Pinpoint the cell where the given text exists, returning its [x, y] midpoint coordinate. 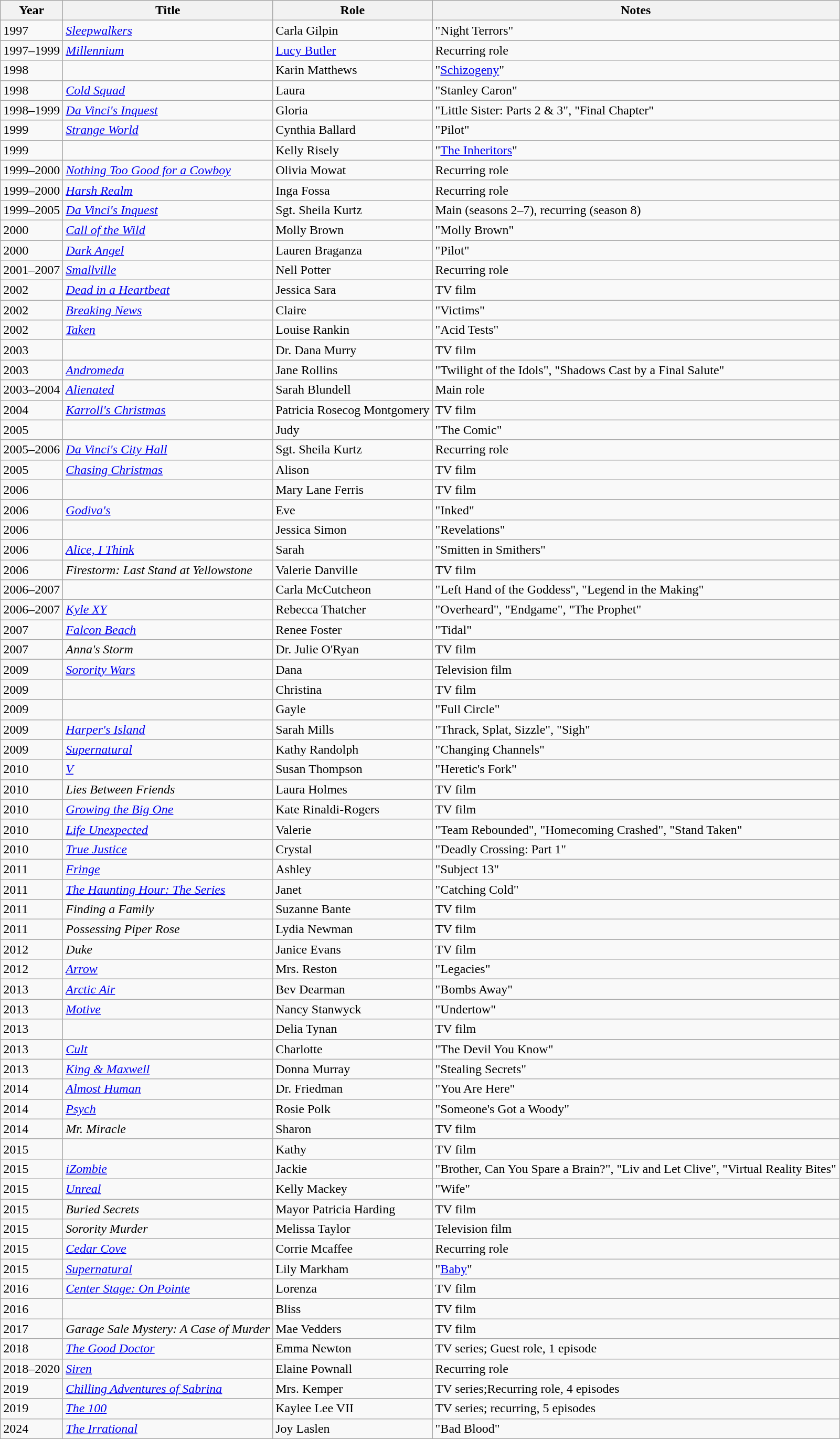
Alison [353, 470]
Strange World [168, 130]
Harsh Realm [168, 190]
"Schizogeny" [636, 70]
Growing the Big One [168, 809]
"Bombs Away" [636, 989]
Nancy Stanwyck [353, 1009]
Taken [168, 330]
"Smitten in Smithers" [636, 549]
Dr. Dana Murry [353, 350]
Donna Murray [353, 1069]
Garage Sale Mystery: A Case of Murder [168, 1329]
TV series; Guest role, 1 episode [636, 1349]
Breaking News [168, 310]
Nell Potter [353, 270]
Sarah Blundell [353, 390]
Dana [353, 670]
"Little Sister: Parts 2 & 3", "Final Chapter" [636, 110]
King & Maxwell [168, 1069]
Notes [636, 10]
2018–2020 [31, 1369]
"Tidal" [636, 630]
Da Vinci's City Hall [168, 450]
Bliss [353, 1309]
"The Comic" [636, 430]
1997 [31, 30]
Duke [168, 949]
Karroll's Christmas [168, 410]
"Night Terrors" [636, 30]
Center Stage: On Pointe [168, 1289]
Call of the Wild [168, 230]
TV series;Recurring role, 4 episodes [636, 1389]
Jane Rollins [353, 370]
Olivia Mowat [353, 170]
Sorority Wars [168, 670]
The Haunting Hour: The Series [168, 890]
Bev Dearman [353, 989]
True Justice [168, 849]
Main role [636, 390]
Louise Rankin [353, 330]
Karin Matthews [353, 70]
Suzanne Bante [353, 909]
Kate Rinaldi-Rogers [353, 809]
Possessing Piper Rose [168, 929]
Unreal [168, 1189]
"Molly Brown" [636, 230]
Jackie [353, 1169]
"You Are Here" [636, 1089]
The Good Doctor [168, 1349]
V [168, 769]
Lydia Newman [353, 929]
"Team Rebounded", "Homecoming Crashed", "Stand Taken" [636, 829]
Janice Evans [353, 949]
"Baby" [636, 1269]
Jessica Simon [353, 530]
Dark Angel [168, 250]
2004 [31, 410]
"Acid Tests" [636, 330]
Carla McCutcheon [353, 590]
Kyle XY [168, 610]
Title [168, 10]
Chasing Christmas [168, 470]
Alienated [168, 390]
Almost Human [168, 1089]
"Legacies" [636, 969]
"Thrack, Splat, Sizzle", "Sigh" [636, 729]
TV series; recurring, 5 episodes [636, 1409]
"Subject 13" [636, 869]
Dr. Friedman [353, 1089]
Alice, I Think [168, 549]
"Stanley Caron" [636, 90]
Kelly Mackey [353, 1189]
Cold Squad [168, 90]
Valerie Danville [353, 569]
"Left Hand of the Goddess", "Legend in the Making" [636, 590]
Carla Gilpin [353, 30]
"Someone's Got a Woody" [636, 1109]
Year [31, 10]
Kelly Risely [353, 150]
2003–2004 [31, 390]
iZombie [168, 1169]
Lies Between Friends [168, 789]
Valerie [353, 829]
Christina [353, 690]
Corrie Mcaffee [353, 1249]
Finding a Family [168, 909]
Claire [353, 310]
Patricia Rosecog Montgomery [353, 410]
Mrs. Kemper [353, 1389]
Lucy Butler [353, 50]
Judy [353, 430]
Sleepwalkers [168, 30]
Jessica Sara [353, 290]
Cedar Cove [168, 1249]
Elaine Pownall [353, 1369]
2024 [31, 1429]
Rebecca Thatcher [353, 610]
Mr. Miracle [168, 1129]
Cynthia Ballard [353, 130]
"Victims" [636, 310]
Eve [353, 510]
Lorenza [353, 1289]
"Twilight of the Idols", "Shadows Cast by a Final Salute" [636, 370]
Anna's Storm [168, 650]
Ashley [353, 869]
Melissa Taylor [353, 1229]
Laura [353, 90]
Kaylee Lee VII [353, 1409]
Inga Fossa [353, 190]
Andromeda [168, 370]
2017 [31, 1329]
Kathy Randolph [353, 749]
"Deadly Crossing: Part 1" [636, 849]
2001–2007 [31, 270]
Sharon [353, 1129]
Dead in a Heartbeat [168, 290]
Motive [168, 1009]
"Full Circle" [636, 710]
Siren [168, 1369]
Firestorm: Last Stand at Yellowstone [168, 569]
Cult [168, 1049]
The Irrational [168, 1429]
"Brother, Can You Spare a Brain?", "Liv and Let Clive", "Virtual Reality Bites" [636, 1169]
"Undertow" [636, 1009]
1997–1999 [31, 50]
Delia Tynan [353, 1029]
Molly Brown [353, 230]
Lily Markham [353, 1269]
"Wife" [636, 1189]
Laura Holmes [353, 789]
1998–1999 [31, 110]
Janet [353, 890]
2018 [31, 1349]
Falcon Beach [168, 630]
The 100 [168, 1409]
Role [353, 10]
2005–2006 [31, 450]
Arctic Air [168, 989]
Nothing Too Good for a Cowboy [168, 170]
Susan Thompson [353, 769]
"Stealing Secrets" [636, 1069]
Mae Vedders [353, 1329]
Chilling Adventures of Sabrina [168, 1389]
Smallville [168, 270]
Rosie Polk [353, 1109]
Main (seasons 2–7), recurring (season 8) [636, 210]
"The Devil You Know" [636, 1049]
Kathy [353, 1149]
"Catching Cold" [636, 890]
Millennium [168, 50]
Gloria [353, 110]
Life Unexpected [168, 829]
"Bad Blood" [636, 1429]
Dr. Julie O'Ryan [353, 650]
Renee Foster [353, 630]
"Changing Channels" [636, 749]
Psych [168, 1109]
Sarah Mills [353, 729]
Emma Newton [353, 1349]
Harper's Island [168, 729]
Arrow [168, 969]
Gayle [353, 710]
Lauren Braganza [353, 250]
Mrs. Reston [353, 969]
Buried Secrets [168, 1209]
Mayor Patricia Harding [353, 1209]
1999–2005 [31, 210]
Crystal [353, 849]
"Overheard", "Endgame", "The Prophet" [636, 610]
Sorority Murder [168, 1229]
"Revelations" [636, 530]
Fringe [168, 869]
Godiva's [168, 510]
Charlotte [353, 1049]
Joy Laslen [353, 1429]
"Inked" [636, 510]
Sarah [353, 549]
"The Inheritors" [636, 150]
"Heretic's Fork" [636, 769]
Mary Lane Ferris [353, 490]
